Pinpoint the cell where the given text exists, returning its (x, y) midpoint coordinate. 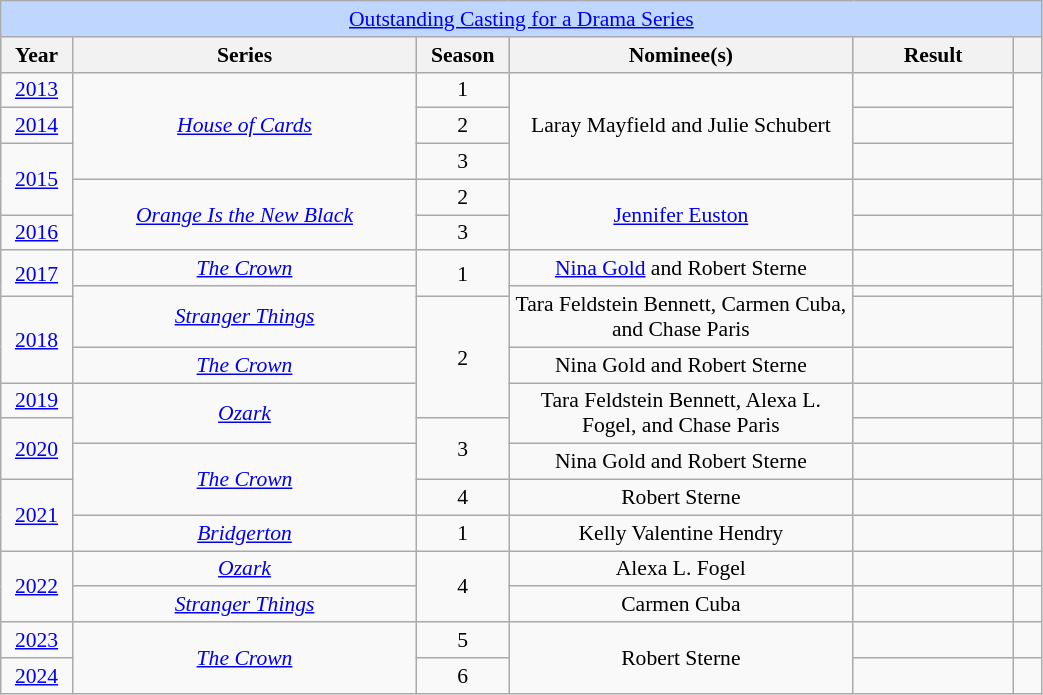
2016 (37, 233)
Carmen Cuba (681, 605)
Alexa L. Fogel (681, 569)
Laray Mayfield and Julie Schubert (681, 126)
2013 (37, 90)
Result (933, 55)
Bridgerton (244, 533)
2015 (37, 180)
6 (463, 676)
Jennifer Euston (681, 214)
Season (463, 55)
House of Cards (244, 126)
Tara Feldstein Bennett, Carmen Cuba, and Chase Paris (681, 316)
2019 (37, 401)
2024 (37, 676)
2023 (37, 640)
Kelly Valentine Hendry (681, 533)
2017 (37, 274)
Orange Is the New Black (244, 214)
2018 (37, 340)
Tara Feldstein Bennett, Alexa L. Fogel, and Chase Paris (681, 414)
2021 (37, 516)
Outstanding Casting for a Drama Series (522, 19)
5 (463, 640)
2022 (37, 586)
Nominee(s) (681, 55)
Series (244, 55)
2014 (37, 126)
Year (37, 55)
2020 (37, 450)
